Provide the (X, Y) coordinate of the cell's center where the given text is located.  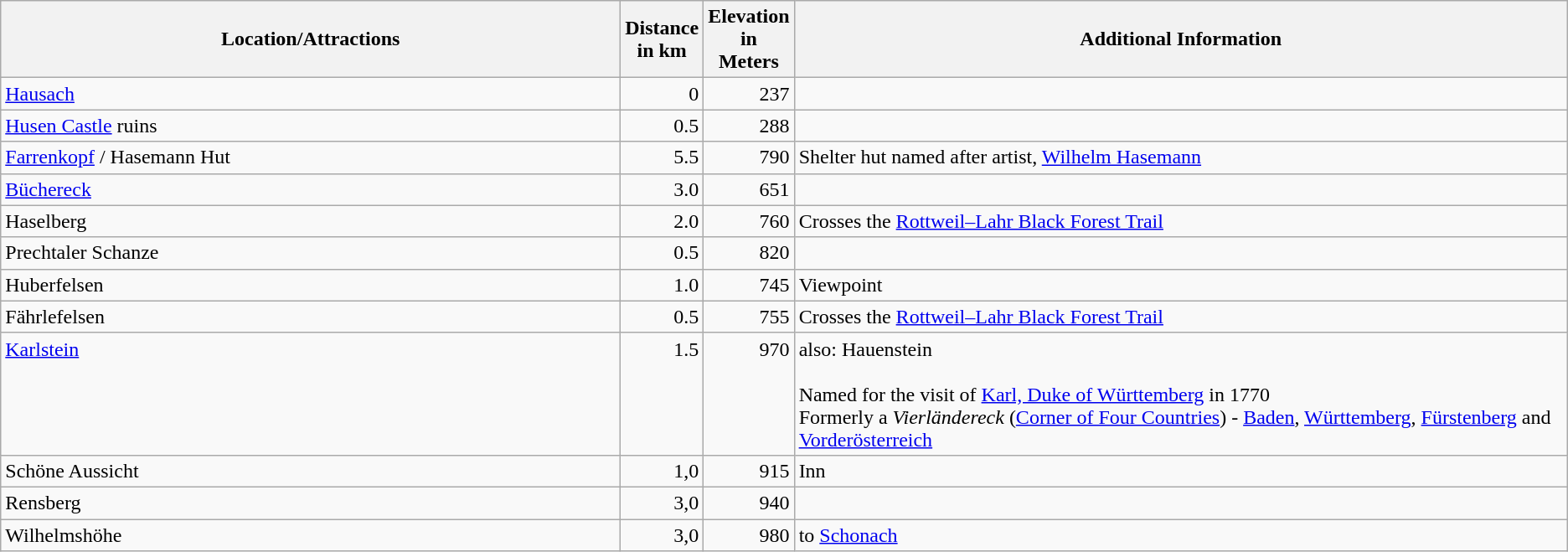
755 (749, 317)
651 (749, 189)
790 (749, 157)
Husen Castle ruins (311, 126)
Viewpoint (1181, 285)
Büchereck (311, 189)
915 (749, 471)
Hausach (311, 94)
970 (749, 394)
Shelter hut named after artist, Wilhelm Hasemann (1181, 157)
Prechtaler Schanze (311, 253)
0 (662, 94)
Elevation in Meters (749, 39)
Haselberg (311, 221)
980 (749, 535)
288 (749, 126)
940 (749, 503)
3.0 (662, 189)
760 (749, 221)
Fährlefelsen (311, 317)
Inn (1181, 471)
1,0 (662, 471)
Wilhelmshöhe (311, 535)
1.5 (662, 394)
Rensberg (311, 503)
Schöne Aussicht (311, 471)
Huberfelsen (311, 285)
Karlstein (311, 394)
to Schonach (1181, 535)
Farrenkopf / Hasemann Hut (311, 157)
1.0 (662, 285)
820 (749, 253)
745 (749, 285)
Distance in km (662, 39)
237 (749, 94)
Location/Attractions (311, 39)
Additional Information (1181, 39)
2.0 (662, 221)
5.5 (662, 157)
